Search for the cell housing the specified text and yield its [x, y] center coordinate. 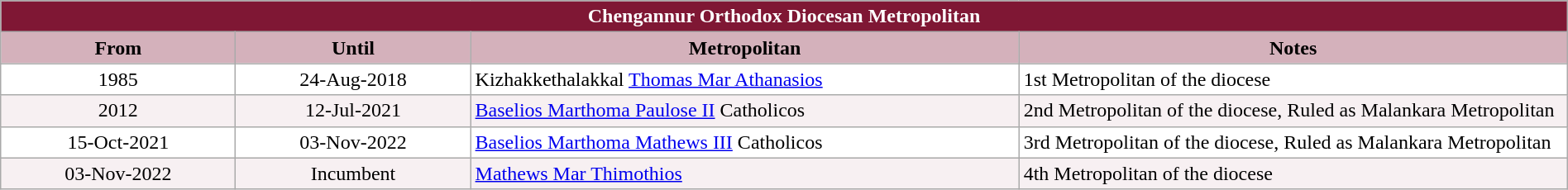
1st Metropolitan of the diocese [1293, 79]
2012 [118, 111]
Mathews Mar Thimothios [744, 173]
Chengannur Orthodox Diocesan Metropolitan [784, 17]
4th Metropolitan of the diocese [1293, 173]
Incumbent [353, 173]
Metropolitan [744, 48]
15-Oct-2021 [118, 142]
Baselios Marthoma Paulose II Catholicos [744, 111]
12-Jul-2021 [353, 111]
2nd Metropolitan of the diocese, Ruled as Malankara Metropolitan [1293, 111]
3rd Metropolitan of the diocese, Ruled as Malankara Metropolitan [1293, 142]
Kizhakkethalakkal Thomas Mar Athanasios [744, 79]
Notes [1293, 48]
24-Aug-2018 [353, 79]
Baselios Marthoma Mathews III Catholicos [744, 142]
Until [353, 48]
From [118, 48]
1985 [118, 79]
